Pinpoint the cell where the given text exists, returning its [X, Y] midpoint coordinate. 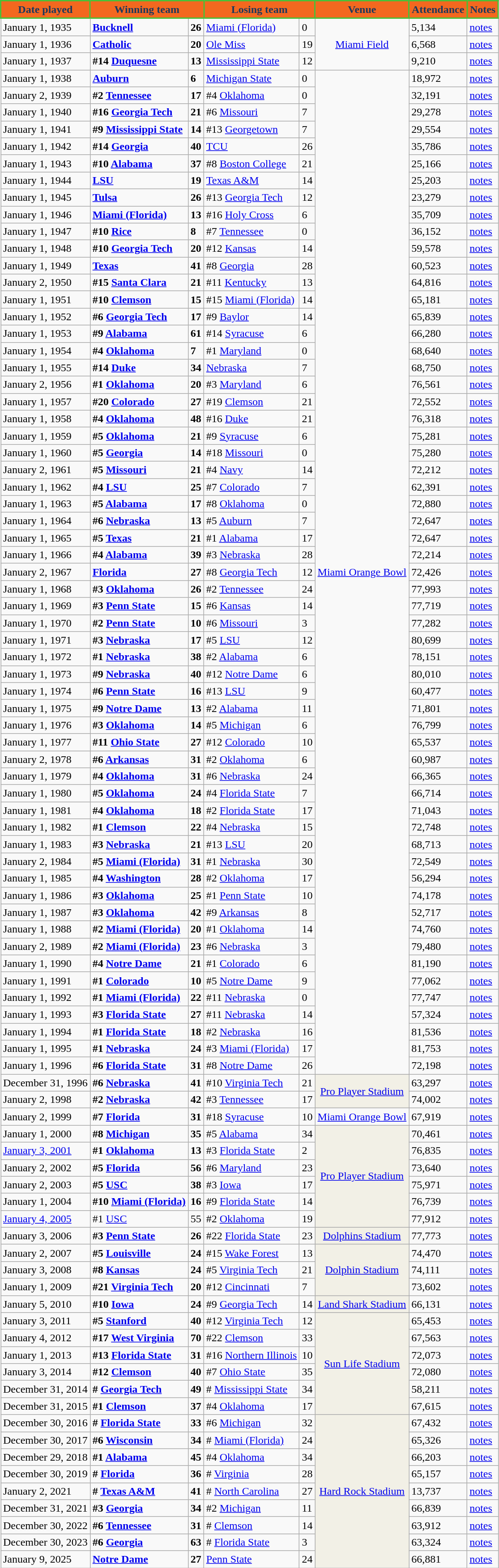
Mississippi State [252, 61]
Miami Field [362, 44]
18,972 [438, 78]
66,280 [438, 334]
#6 Florida State [139, 1066]
#5 Stanford [139, 1321]
January 1, 1949 [46, 266]
January 4, 2005 [46, 1219]
76,799 [438, 725]
36 [196, 1474]
#14 Duquesne [139, 61]
32,191 [438, 95]
#3 Tennessee [252, 1100]
56 [196, 1168]
January 1, 1991 [46, 980]
December 30, 2019 [46, 1474]
79,480 [438, 946]
January 1, 1957 [46, 402]
December 30, 2023 [46, 1542]
65,839 [438, 317]
January 1, 1964 [46, 521]
January 1, 1941 [46, 129]
72,198 [438, 1066]
January 2, 1978 [46, 759]
80,010 [438, 674]
#16 Holy Cross [252, 214]
#15 Wake Forest [252, 1253]
#3 Georgia [139, 1508]
January 1, 1975 [46, 708]
67,615 [438, 1406]
January 1, 1970 [46, 623]
74,760 [438, 929]
67,919 [438, 1117]
January 2, 1967 [46, 572]
December 31, 1996 [46, 1083]
#8 Notre Dame [252, 1066]
Venue [362, 10]
13,737 [438, 1491]
#4 Navy [252, 470]
Ole Miss [252, 44]
# North Carolina [252, 1491]
#5 Texas [139, 538]
January 1, 1965 [46, 538]
January 1, 1996 [46, 1066]
# Georgia Tech [139, 1389]
#15 Santa Clara [139, 283]
#8 Michigan [139, 1134]
January 1, 1958 [46, 419]
TCU [252, 146]
76,561 [438, 385]
#15 Miami (Florida) [252, 300]
#6 Maryland [252, 1168]
January 1, 1952 [46, 317]
January 1, 2004 [46, 1202]
29,278 [438, 112]
January 1, 1963 [46, 504]
#9 Baylor [252, 317]
77,747 [438, 997]
#4 Florida State [252, 793]
68,750 [438, 368]
December 31, 2021 [46, 1508]
#3 Maryland [252, 385]
January 2, 1939 [46, 95]
January 4, 2012 [46, 1338]
75,280 [438, 453]
Winning team [147, 10]
Notre Dame [139, 1559]
72,748 [438, 827]
#7 Ohio State [252, 1372]
23,279 [438, 197]
72,214 [438, 555]
72,426 [438, 572]
January 1, 1955 [46, 368]
77,719 [438, 606]
#5 USC [139, 1185]
#16 Duke [252, 419]
65,537 [438, 742]
#5 Florida [139, 1168]
#7 Colorado [252, 487]
#1 USC [139, 1219]
81,536 [438, 1032]
January 1, 1966 [46, 555]
#2 Michigan [252, 1508]
#18 Syracuse [252, 1117]
January 2, 2003 [46, 1185]
58,211 [438, 1389]
29,554 [438, 129]
January 2, 1998 [46, 1100]
#1 Florida State [139, 1032]
30 [307, 861]
#9 Notre Dame [139, 708]
#2 Penn State [139, 623]
January 1, 1962 [46, 487]
71,801 [438, 708]
60,987 [438, 759]
#6 Tennessee [139, 1525]
75,281 [438, 436]
Texas A&M [252, 180]
#16 Georgia Tech [139, 112]
72,080 [438, 1372]
Land Shark Stadium [362, 1304]
#3 Iowa [252, 1185]
January 1, 1959 [46, 436]
45 [196, 1457]
65,181 [438, 300]
January 2, 2021 [46, 1491]
January 3, 2001 [46, 1151]
January 1, 1979 [46, 776]
81,753 [438, 1049]
76,835 [438, 1151]
73,640 [438, 1168]
#6 Wisconsin [139, 1440]
# Clemson [252, 1525]
January 1, 1947 [46, 232]
#1 Miami (Florida) [139, 997]
#9 Arkansas [252, 912]
# Florida [139, 1474]
65,326 [438, 1440]
74,111 [438, 1270]
#6 Michigan [252, 1423]
December 29, 2018 [46, 1457]
January 2, 2007 [46, 1253]
74,002 [438, 1100]
72,549 [438, 861]
#6 Kansas [252, 606]
January 2, 1989 [46, 946]
January 1, 1983 [46, 844]
January 1, 1968 [46, 589]
# Mississippi State [252, 1389]
#12 Cincinnati [252, 1287]
#19 Clemson [252, 402]
January 1, 1971 [46, 640]
#8 Kansas [139, 1270]
January 1, 1936 [46, 44]
#5 Louisville [139, 1253]
Sun Life Stadium [362, 1364]
52,717 [438, 912]
66,365 [438, 776]
January 1, 1951 [46, 300]
63,912 [438, 1525]
#4 Nebraska [252, 827]
#3 Miami (Florida) [252, 1049]
January 1, 1976 [46, 725]
81,190 [438, 963]
39 [196, 555]
77,062 [438, 980]
Penn State [252, 1559]
January 1, 1973 [46, 674]
January 9, 2025 [46, 1559]
January 1, 1980 [46, 793]
#7 Florida [139, 1117]
77,912 [438, 1219]
January 1, 1940 [46, 112]
LSU [139, 180]
January 1, 1960 [46, 453]
#10 Georgia Tech [139, 249]
63,324 [438, 1542]
January 1, 1935 [46, 27]
January 1, 1977 [46, 742]
74,470 [438, 1253]
January 1, 2009 [46, 1287]
76,318 [438, 419]
January 1, 1953 [46, 334]
#5 LSU [252, 640]
60,523 [438, 266]
January 1, 1948 [46, 249]
#5 Georgia [139, 453]
66,839 [438, 1508]
January 3, 2011 [46, 1321]
59,578 [438, 249]
36,152 [438, 232]
Texas [139, 266]
Hard Rock Stadium [362, 1491]
77,773 [438, 1236]
January 1, 1946 [46, 214]
#6 Arkansas [139, 759]
#18 Missouri [252, 453]
January 2, 1984 [46, 861]
Auburn [139, 78]
January 1, 1987 [46, 912]
#17 West Virginia [139, 1338]
January 1, 1943 [46, 163]
#5 Virginia Tech [252, 1270]
January 1, 1993 [46, 1014]
#11 Ohio State [139, 742]
71,043 [438, 810]
Date played [46, 10]
Bucknell [139, 27]
Nebraska [252, 368]
January 3, 2008 [46, 1270]
#14 Duke [139, 368]
70 [196, 1338]
#7 Tennessee [252, 232]
#9 Syracuse [252, 436]
35,786 [438, 146]
25,203 [438, 180]
January 2, 1999 [46, 1117]
January 1, 1942 [46, 146]
January 1, 1995 [46, 1049]
Michigan State [252, 78]
January 2, 1956 [46, 385]
25,166 [438, 163]
# Texas A&M [139, 1491]
January 3, 2006 [46, 1236]
Catholic [139, 44]
January 1, 1945 [46, 197]
January 1, 1985 [46, 878]
#10 Miami (Florida) [139, 1202]
2 [307, 1151]
66,131 [438, 1304]
68,713 [438, 844]
#6 Georgia Tech [139, 317]
#5 Auburn [252, 521]
January 1, 1972 [46, 657]
62,391 [438, 487]
December 30, 2022 [46, 1525]
72,212 [438, 470]
9,210 [438, 61]
5,134 [438, 27]
#9 Florida State [252, 1202]
57,324 [438, 1014]
#10 Clemson [139, 300]
January 1, 1988 [46, 929]
#13 Florida State [139, 1355]
#21 Virginia Tech [139, 1287]
#22 Florida State [252, 1236]
63,297 [438, 1083]
January 1, 1992 [46, 997]
48 [196, 419]
January 1, 1944 [46, 180]
61 [196, 334]
#22 Clemson [252, 1338]
#12 Clemson [139, 1372]
66,881 [438, 1559]
55 [196, 1219]
77,282 [438, 623]
#2 Florida State [252, 810]
#5 Miami (Florida) [139, 861]
#11 Kentucky [252, 283]
74,178 [438, 895]
Attendance [438, 10]
#12 Virginia Tech [252, 1321]
64,816 [438, 283]
January 1, 1969 [46, 606]
#13 Georgetown [252, 129]
#4 Notre Dame [139, 963]
January 2, 1961 [46, 470]
65,157 [438, 1474]
# Miami (Florida) [252, 1440]
68,640 [438, 351]
78,151 [438, 657]
72,880 [438, 504]
#9 Alabama [139, 334]
80,699 [438, 640]
72,552 [438, 402]
December 31, 2015 [46, 1406]
Florida [139, 572]
#14 Syracuse [252, 334]
January 3, 2014 [46, 1372]
35,709 [438, 214]
December 30, 2017 [46, 1440]
Tulsa [139, 197]
Losing team [260, 10]
December 31, 2014 [46, 1389]
January 1, 1982 [46, 827]
Notes [483, 10]
January 1, 1981 [46, 810]
January 1, 1994 [46, 1032]
#6 Penn State [139, 691]
#12 Notre Dame [252, 674]
#10 Rice [139, 232]
72,073 [438, 1355]
70,461 [438, 1134]
67,432 [438, 1423]
49 [196, 1389]
67,563 [438, 1338]
66,714 [438, 793]
#10 Virginia Tech [252, 1083]
#5 Notre Dame [252, 980]
#12 Kansas [252, 249]
#13 Georgia Tech [252, 197]
January 1, 2013 [46, 1355]
#16 Northern Illinois [252, 1355]
75,971 [438, 1185]
#12 Colorado [252, 742]
32 [307, 1423]
60,477 [438, 691]
77,993 [438, 589]
#14 Georgia [139, 146]
#6 Georgia [139, 1542]
#1 Maryland [252, 351]
73,602 [438, 1287]
Dolphins Stadium [362, 1236]
January 1, 1990 [46, 963]
#8 Georgia Tech [252, 572]
January 2, 2002 [46, 1168]
76,739 [438, 1202]
#10 Iowa [139, 1304]
#4 Alabama [139, 555]
#20 Colorado [139, 402]
66,203 [438, 1457]
#5 Michigan [252, 725]
January 1, 2000 [46, 1134]
January 2, 1950 [46, 283]
65,453 [438, 1321]
6,568 [438, 44]
January 5, 2010 [46, 1304]
#8 Georgia [252, 266]
#8 Oklahoma [252, 504]
January 1, 1974 [46, 691]
December 30, 2016 [46, 1423]
56,294 [438, 878]
January 1, 1937 [46, 61]
January 1, 1986 [46, 895]
Dolphin Stadium [362, 1270]
# Virginia [252, 1474]
January 1, 1938 [46, 78]
#10 Alabama [139, 163]
January 1, 1954 [46, 351]
63 [196, 1542]
#1 Penn State [252, 895]
#4 LSU [139, 487]
#9 Georgia Tech [252, 1304]
#5 Missouri [139, 470]
#9 Mississippi State [139, 129]
#9 Nebraska [139, 674]
#4 Washington [139, 878]
#8 Boston College [252, 163]
